For the text-containing cell, return its midpoint in [X, Y] coordinate format. 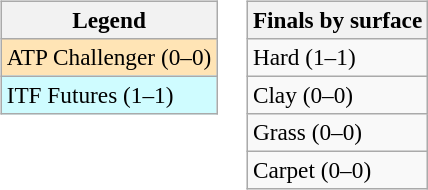
Hard (1–1) [337, 57]
Finals by surface [337, 20]
Carpet (0–0) [337, 171]
Grass (0–0) [337, 133]
Clay (0–0) [337, 95]
ATP Challenger (0–0) [108, 57]
Legend [108, 20]
ITF Futures (1–1) [108, 95]
